Capture the cell that displays the provided text and extract its (x, y) central coordinate. 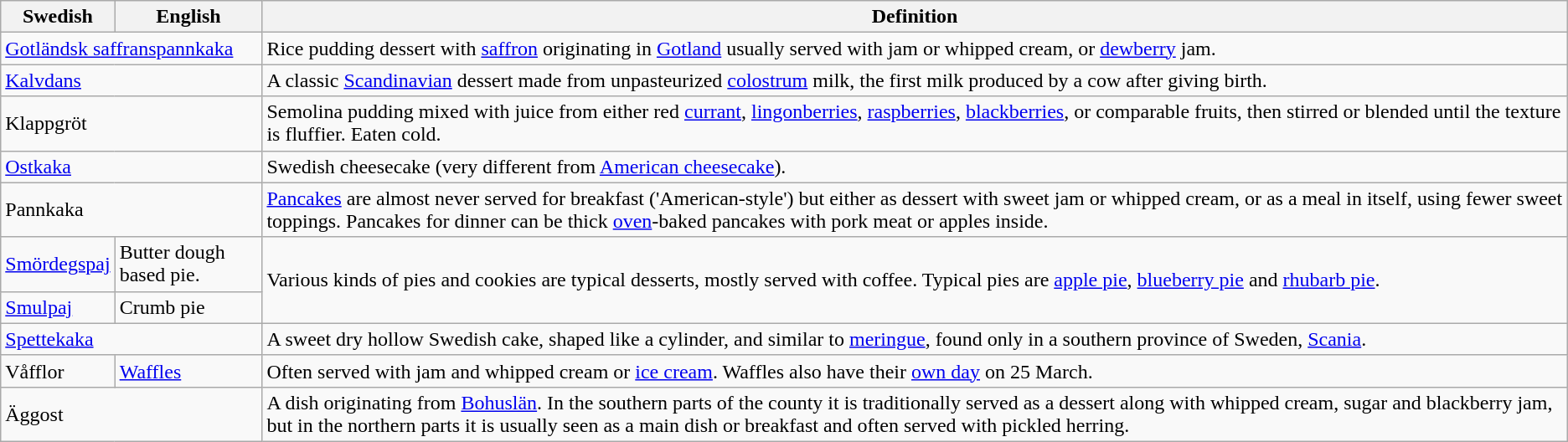
Rice pudding dessert with saffron originating in Gotland usually served with jam or whipped cream, or dewberry jam. (915, 49)
Äggost (132, 414)
Våfflor (58, 371)
A sweet dry hollow Swedish cake, shaped like a cylinder, and similar to meringue, found only in a southern province of Sweden, Scania. (915, 339)
Butter dough based pie. (188, 265)
Swedish cheesecake (very different from American cheesecake). (915, 167)
Definition (915, 17)
Spettekaka (132, 339)
Pannkaka (132, 209)
Klappgröt (132, 124)
Often served with jam and whipped cream or ice cream. Waffles also have their own day on 25 March. (915, 371)
English (188, 17)
Kalvdans (132, 80)
Crumb pie (188, 307)
Smulpaj (58, 307)
Ostkaka (132, 167)
Waffles (188, 371)
Gotländsk saffranspannkaka (132, 49)
Various kinds of pies and cookies are typical desserts, mostly served with coffee. Typical pies are apple pie, blueberry pie and rhubarb pie. (915, 280)
Smördegspaj (58, 265)
A classic Scandinavian dessert made from unpasteurized colostrum milk, the first milk produced by a cow after giving birth. (915, 80)
Swedish (58, 17)
